Return the (x, y) coordinate for the center point of the cell that contains the specified text.  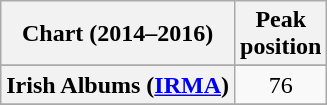
Irish Albums (IRMA) (118, 85)
76 (281, 85)
Chart (2014–2016) (118, 34)
Peakposition (281, 34)
